Search for the cell housing the specified text and yield its (X, Y) center coordinate. 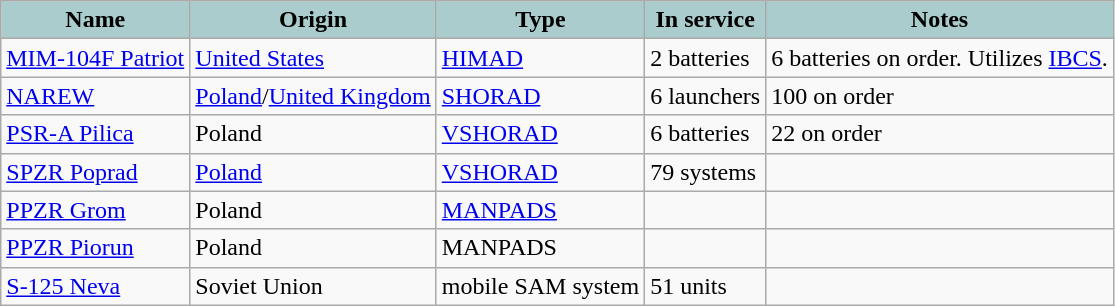
Origin (313, 20)
NAREW (96, 96)
2 batteries (706, 58)
51 units (706, 286)
6 batteries on order. Utilizes IBCS. (940, 58)
SHORAD (540, 96)
100 on order (940, 96)
Soviet Union (313, 286)
SPZR Poprad (96, 172)
PSR-A Pilica (96, 134)
PPZR Grom (96, 210)
Type (540, 20)
6 launchers (706, 96)
United States (313, 58)
6 batteries (706, 134)
Name (96, 20)
79 systems (706, 172)
mobile SAM system (540, 286)
22 on order (940, 134)
Poland/United Kingdom (313, 96)
In service (706, 20)
PPZR Piorun (96, 248)
HIMAD (540, 58)
Notes (940, 20)
S-125 Neva (96, 286)
MIM-104F Patriot (96, 58)
